Capture the cell that displays the provided text and extract its [x, y] central coordinate. 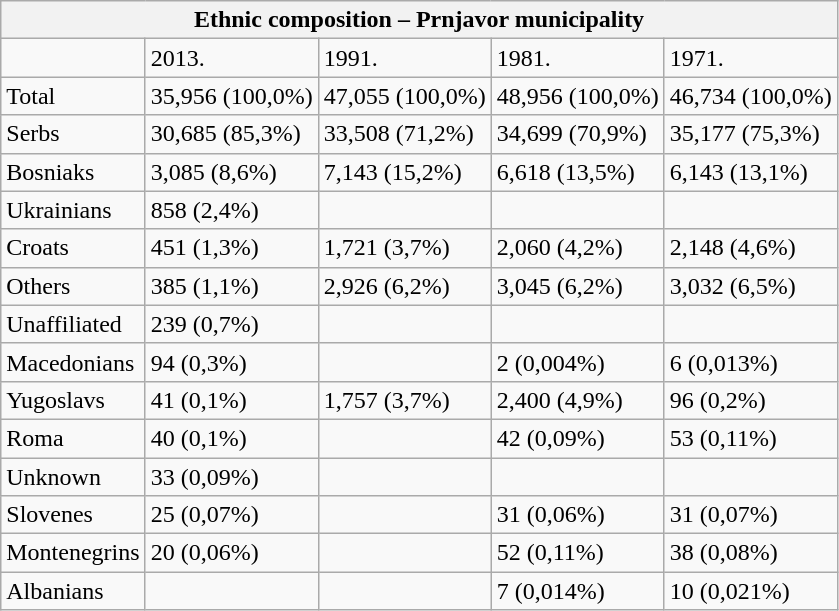
31 (0,07%) [750, 515]
2,060 (4,2%) [578, 248]
1971. [750, 58]
6,143 (13,1%) [750, 172]
385 (1,1%) [232, 286]
2,148 (4,6%) [750, 248]
31 (0,06%) [578, 515]
96 (0,2%) [750, 400]
3,085 (8,6%) [232, 172]
20 (0,06%) [232, 553]
25 (0,07%) [232, 515]
94 (0,3%) [232, 362]
52 (0,11%) [578, 553]
1981. [578, 58]
451 (1,3%) [232, 248]
42 (0,09%) [578, 438]
48,956 (100,0%) [578, 96]
2,400 (4,9%) [578, 400]
30,685 (85,3%) [232, 134]
40 (0,1%) [232, 438]
2013. [232, 58]
Montenegrins [73, 553]
7,143 (15,2%) [404, 172]
Unknown [73, 477]
35,956 (100,0%) [232, 96]
Unaffiliated [73, 324]
34,699 (70,9%) [578, 134]
Albanians [73, 591]
Yugoslavs [73, 400]
1,757 (3,7%) [404, 400]
7 (0,014%) [578, 591]
Slovenes [73, 515]
239 (0,7%) [232, 324]
Serbs [73, 134]
1991. [404, 58]
Others [73, 286]
33,508 (71,2%) [404, 134]
35,177 (75,3%) [750, 134]
Macedonians [73, 362]
6 (0,013%) [750, 362]
33 (0,09%) [232, 477]
Ethnic composition – Prnjavor municipality [420, 20]
Roma [73, 438]
3,032 (6,5%) [750, 286]
10 (0,021%) [750, 591]
858 (2,4%) [232, 210]
47,055 (100,0%) [404, 96]
41 (0,1%) [232, 400]
1,721 (3,7%) [404, 248]
53 (0,11%) [750, 438]
Croats [73, 248]
2 (0,004%) [578, 362]
Total [73, 96]
6,618 (13,5%) [578, 172]
3,045 (6,2%) [578, 286]
Ukrainians [73, 210]
Bosniaks [73, 172]
38 (0,08%) [750, 553]
2,926 (6,2%) [404, 286]
46,734 (100,0%) [750, 96]
